Extract the [x, y] coordinate from the center of the cell holding the provided text.  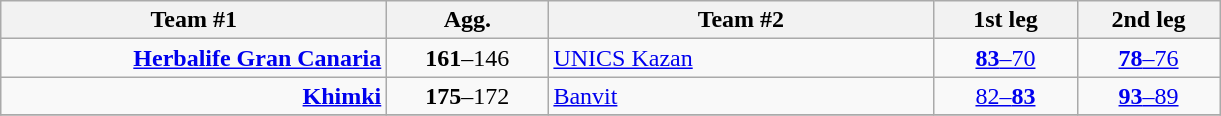
Khimki [194, 96]
Team #2 [741, 20]
78–76 [1148, 58]
93–89 [1148, 96]
82–83 [1006, 96]
Herbalife Gran Canaria [194, 58]
1st leg [1006, 20]
UNICS Kazan [741, 58]
Team #1 [194, 20]
Agg. [468, 20]
83–70 [1006, 58]
Banvit [741, 96]
161–146 [468, 58]
175–172 [468, 96]
2nd leg [1148, 20]
